Locate the cell with the specified text and output its [X, Y] center coordinate. 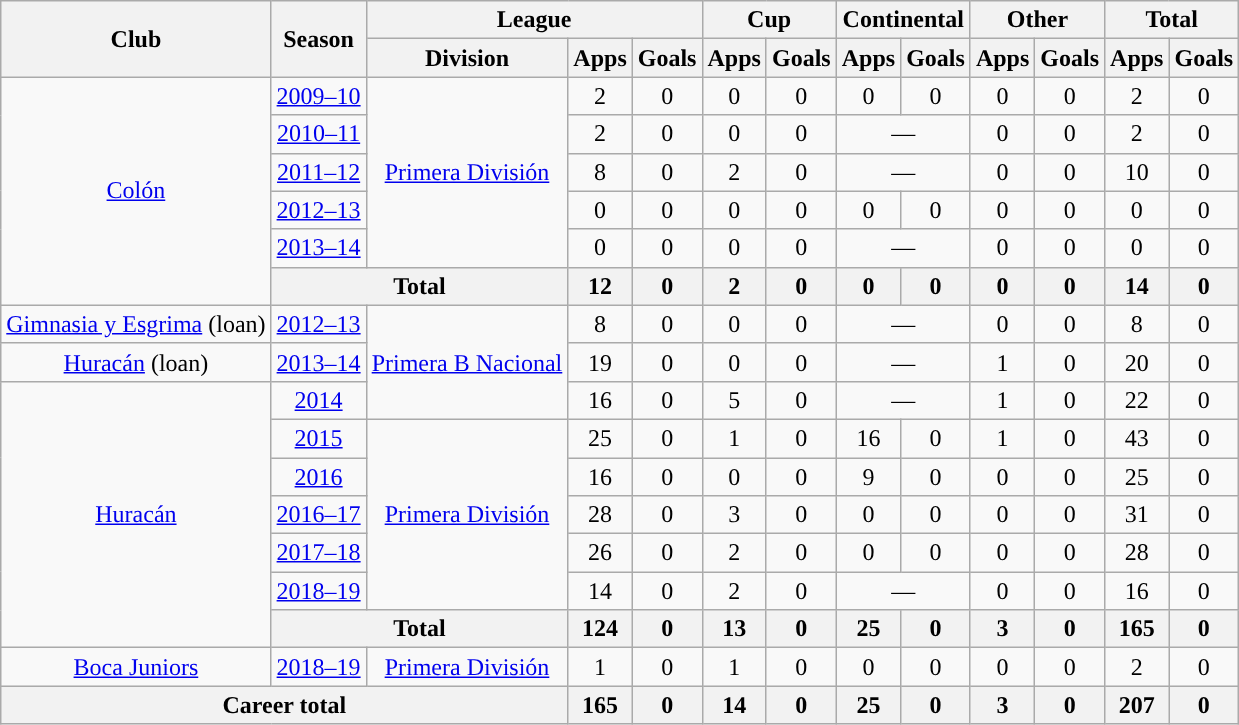
Huracán (loan) [136, 362]
Club [136, 39]
20 [1137, 362]
19 [600, 362]
2014 [318, 400]
207 [1137, 705]
2010–11 [318, 134]
Career total [284, 705]
Colón [136, 191]
2017–18 [318, 553]
124 [600, 629]
2011–12 [318, 172]
Gimnasia y Esgrima (loan) [136, 324]
Boca Juniors [136, 667]
9 [868, 477]
2016–17 [318, 515]
2016 [318, 477]
Division [467, 58]
10 [1137, 172]
Season [318, 39]
Other [1037, 20]
43 [1137, 438]
12 [600, 286]
5 [734, 400]
13 [734, 629]
League [534, 20]
22 [1137, 400]
26 [600, 553]
Primera B Nacional [467, 362]
2009–10 [318, 96]
31 [1137, 515]
Continental [903, 20]
2015 [318, 438]
Huracán [136, 514]
Cup [769, 20]
